Detect which cell encompasses the target text, then output its (X, Y) center coordinate. 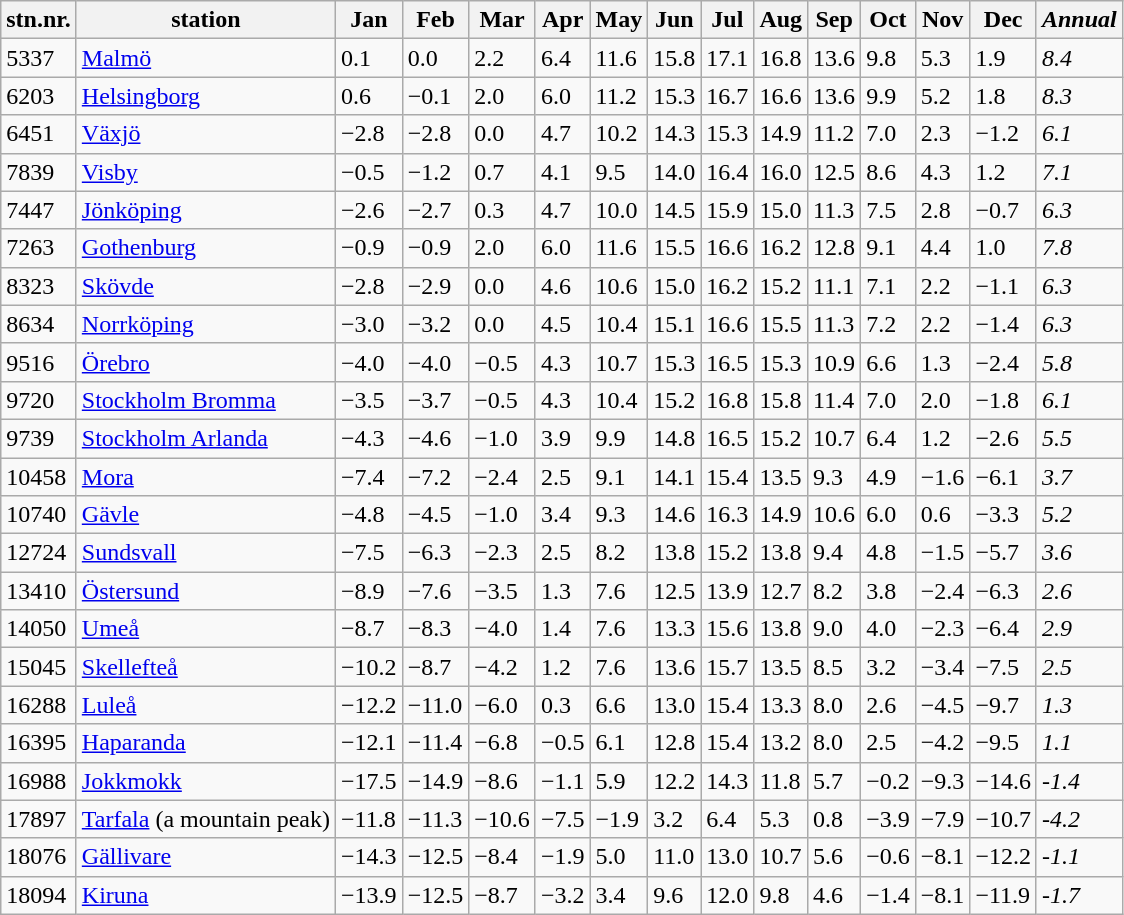
7447 (39, 210)
−10.6 (502, 819)
2.8 (942, 210)
6451 (39, 134)
−4.6 (436, 438)
−3.9 (888, 819)
−1.6 (942, 477)
13410 (39, 591)
9.5 (619, 172)
9.4 (834, 553)
8634 (39, 324)
10740 (39, 515)
−6.4 (1004, 629)
13.9 (728, 591)
Östersund (206, 591)
-1.4 (1079, 781)
12.7 (781, 591)
8.4 (1079, 58)
0.7 (502, 172)
8.3 (1079, 96)
15045 (39, 667)
9.0 (834, 629)
8323 (39, 286)
3.8 (888, 591)
7.2 (888, 324)
16.7 (728, 96)
Stockholm Arlanda (206, 438)
16988 (39, 781)
−3.7 (436, 400)
Gothenburg (206, 248)
Oct (888, 20)
−13.9 (370, 895)
7.5 (888, 210)
5.5 (1079, 438)
5337 (39, 58)
Haparanda (206, 743)
Kiruna (206, 895)
−7.9 (942, 819)
−11.8 (370, 819)
11.8 (781, 781)
-4.2 (1079, 819)
15.6 (728, 629)
-1.7 (1079, 895)
Skellefteå (206, 667)
−8.9 (370, 591)
−8.4 (502, 857)
8.6 (888, 172)
−3.4 (942, 667)
−11.0 (436, 705)
16.4 (728, 172)
Helsingborg (206, 96)
Jun (674, 20)
Nov (942, 20)
Stockholm Bromma (206, 400)
−0.1 (436, 96)
-1.1 (1079, 857)
1.1 (1079, 743)
Jokkmokk (206, 781)
Mar (502, 20)
−7.6 (436, 591)
4.4 (942, 248)
Norrköping (206, 324)
16395 (39, 743)
−12.1 (370, 743)
11.4 (834, 400)
2.3 (942, 134)
Visby (206, 172)
Malmö (206, 58)
3.6 (1079, 553)
10.2 (619, 134)
station (206, 20)
11.1 (834, 286)
5.8 (1079, 362)
14.8 (674, 438)
−6.8 (502, 743)
5.7 (834, 781)
16.3 (728, 515)
−9.7 (1004, 705)
16288 (39, 705)
−0.2 (888, 781)
4.5 (562, 324)
−8.6 (502, 781)
Tarfala (a mountain peak) (206, 819)
14.5 (674, 210)
4.1 (562, 172)
Apr (562, 20)
−6.1 (1004, 477)
18076 (39, 857)
−7.4 (370, 477)
−9.3 (942, 781)
−17.5 (370, 781)
2.9 (1079, 629)
−2.7 (436, 210)
14.1 (674, 477)
18094 (39, 895)
Sundsvall (206, 553)
4.0 (888, 629)
5.9 (619, 781)
13.2 (781, 743)
4.9 (888, 477)
7.8 (1079, 248)
9739 (39, 438)
Feb (436, 20)
14.0 (674, 172)
17897 (39, 819)
0.8 (834, 819)
−6.0 (502, 705)
May (619, 20)
Umeå (206, 629)
−4.3 (370, 438)
Annual (1079, 20)
Jan (370, 20)
−8.3 (436, 629)
12724 (39, 553)
−11.3 (436, 819)
−7.2 (436, 477)
17.1 (728, 58)
Gällivare (206, 857)
Jul (728, 20)
stn.nr. (39, 20)
Mora (206, 477)
10.0 (619, 210)
14.6 (674, 515)
Växjö (206, 134)
5.6 (834, 857)
−11.4 (436, 743)
16.0 (781, 172)
−1.5 (942, 553)
−10.7 (1004, 819)
Aug (781, 20)
−9.5 (1004, 743)
Gävle (206, 515)
12.0 (728, 895)
11.0 (674, 857)
9720 (39, 400)
−14.3 (370, 857)
1.8 (1004, 96)
Jönköping (206, 210)
−3.0 (370, 324)
−14.6 (1004, 781)
−11.9 (1004, 895)
−14.9 (436, 781)
−1.8 (1004, 400)
9.6 (674, 895)
7263 (39, 248)
15.1 (674, 324)
5.0 (619, 857)
Dec (1004, 20)
Sep (834, 20)
−2.9 (436, 286)
14050 (39, 629)
−0.6 (888, 857)
−0.7 (1004, 210)
8.5 (834, 667)
−3.3 (1004, 515)
9516 (39, 362)
1.0 (1004, 248)
1.4 (562, 629)
−5.7 (1004, 553)
−4.8 (370, 515)
Skövde (206, 286)
15.7 (728, 667)
12.2 (674, 781)
0.1 (370, 58)
7839 (39, 172)
Örebro (206, 362)
1.9 (1004, 58)
6203 (39, 96)
Luleå (206, 705)
−10.2 (370, 667)
10458 (39, 477)
3.7 (1079, 477)
10.9 (834, 362)
15.9 (728, 210)
3.9 (562, 438)
4.8 (888, 553)
